Identify which cell holds the provided text, then report its [X, Y] central coordinate. 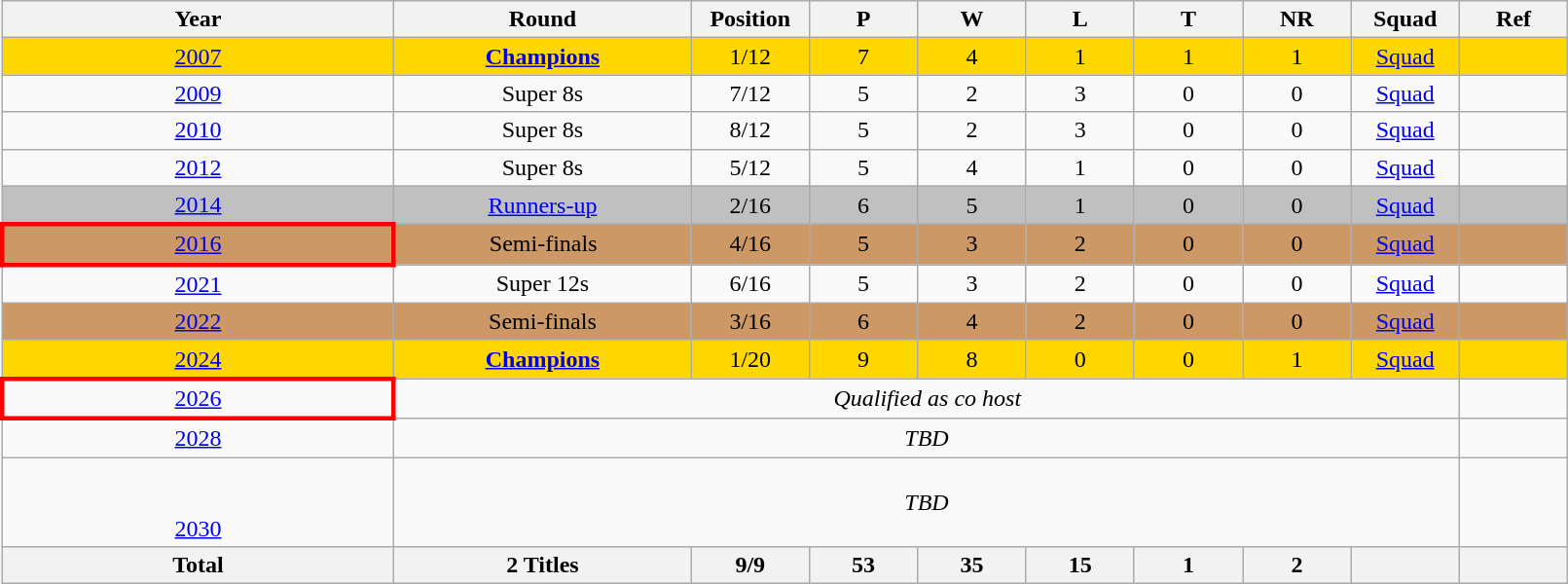
Super 12s [543, 284]
7 [862, 56]
2/16 [749, 205]
2007 [198, 56]
15 [1080, 566]
W [971, 19]
2009 [198, 93]
53 [862, 566]
Total [198, 566]
2026 [198, 399]
7/12 [749, 93]
2 Titles [543, 566]
Year [198, 19]
1/12 [749, 56]
1/20 [749, 359]
L [1080, 19]
9 [862, 359]
2016 [198, 245]
5/12 [749, 167]
9/9 [749, 566]
P [862, 19]
2024 [198, 359]
6/16 [749, 284]
NR [1296, 19]
Position [749, 19]
35 [971, 566]
2021 [198, 284]
2014 [198, 205]
Ref [1513, 19]
2028 [198, 438]
T [1187, 19]
2022 [198, 321]
2010 [198, 130]
Round [543, 19]
8/12 [749, 130]
3/16 [749, 321]
2030 [198, 502]
Runners-up [543, 205]
2012 [198, 167]
8 [971, 359]
4/16 [749, 245]
Qualified as co host [927, 399]
